Scan for the cell matching the given text and deliver its [X, Y] coordinate at center. 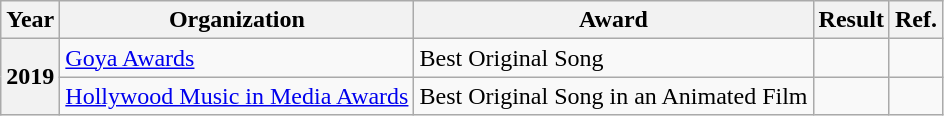
Result [851, 20]
Best Original Song in an Animated Film [614, 96]
Goya Awards [237, 58]
Hollywood Music in Media Awards [237, 96]
Best Original Song [614, 58]
Organization [237, 20]
2019 [30, 77]
Year [30, 20]
Ref. [916, 20]
Award [614, 20]
